Search for the cell housing the specified text and yield its (X, Y) center coordinate. 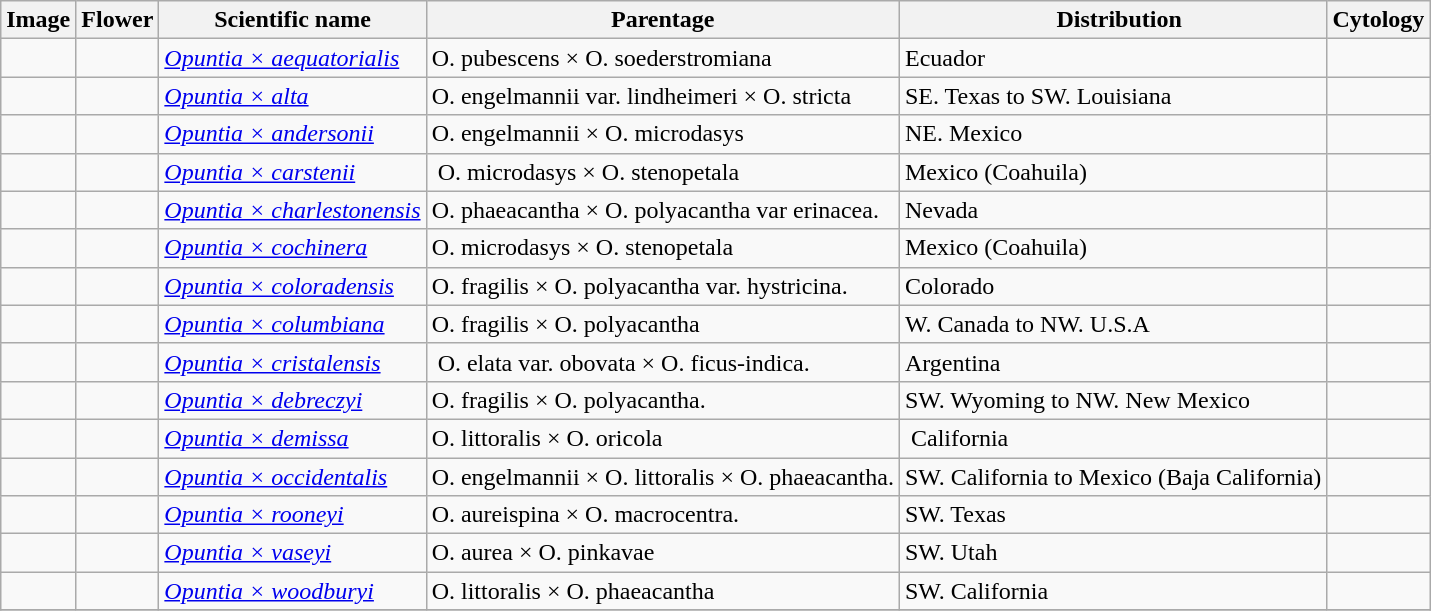
Distribution (1112, 20)
SW. Wyoming to NW. New Mexico (1112, 400)
O. aurea × O. pinkavae (662, 553)
O. aureispina × O. macrocentra. (662, 515)
O. engelmannii × O. littoralis × O. phaeacantha. (662, 477)
Ecuador (1112, 58)
Opuntia × andersonii (292, 134)
SW. Texas (1112, 515)
Nevada (1112, 210)
O. engelmannii var. lindheimeri × O. stricta (662, 96)
Opuntia × debreczyi (292, 400)
SW. California (1112, 591)
O. fragilis × O. polyacantha var. hystricina. (662, 286)
Opuntia × demissa (292, 438)
Opuntia × charlestonensis (292, 210)
Flower (118, 20)
Scientific name (292, 20)
NE. Mexico (1112, 134)
O. fragilis × O. polyacantha (662, 324)
Opuntia × cochinera (292, 248)
Cytology (1378, 20)
Opuntia × vaseyi (292, 553)
SE. Texas to SW. Louisiana (1112, 96)
Opuntia × cristalensis (292, 362)
O. fragilis × O. polyacantha. (662, 400)
Opuntia × columbiana (292, 324)
California (1112, 438)
Opuntia × rooneyi (292, 515)
O. pubescens × O. soederstromiana (662, 58)
Opuntia × woodburyi (292, 591)
Parentage (662, 20)
Opuntia × carstenii (292, 172)
O. littoralis × O. oricola (662, 438)
Opuntia × aequatorialis (292, 58)
Image (38, 20)
Opuntia × occidentalis (292, 477)
Colorado (1112, 286)
SW. Utah (1112, 553)
O. engelmannii × O. microdasys (662, 134)
Opuntia × coloradensis (292, 286)
SW. California to Mexico (Baja California) (1112, 477)
Argentina (1112, 362)
Opuntia × alta (292, 96)
O. littoralis × O. phaeacantha (662, 591)
O. phaeacantha × O. polyacantha var erinacea. (662, 210)
W. Canada to NW. U.S.A (1112, 324)
O. elata var. obovata × O. ficus-indica. (662, 362)
